For the text-containing cell, return its midpoint in [x, y] coordinate format. 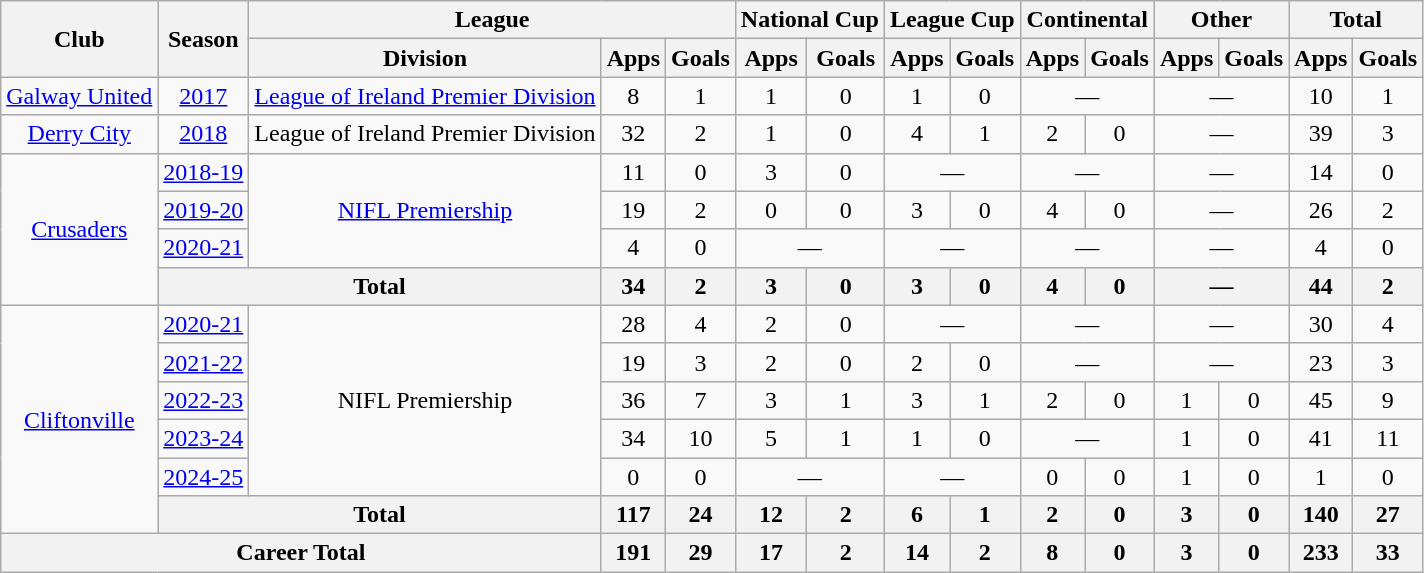
Career Total [301, 553]
117 [633, 515]
44 [1321, 286]
28 [633, 324]
17 [771, 553]
2023-24 [204, 438]
Club [80, 39]
32 [633, 134]
24 [701, 515]
140 [1321, 515]
36 [633, 400]
Cliftonville [80, 419]
2021-22 [204, 362]
45 [1321, 400]
23 [1321, 362]
2018 [204, 134]
12 [771, 515]
Galway United [80, 96]
9 [1388, 400]
Season [204, 39]
26 [1321, 210]
7 [701, 400]
2019-20 [204, 210]
29 [701, 553]
Continental [1087, 20]
39 [1321, 134]
Division [425, 58]
2018-19 [204, 172]
5 [771, 438]
6 [916, 515]
2024-25 [204, 477]
Other [1221, 20]
Derry City [80, 134]
National Cup [810, 20]
33 [1388, 553]
41 [1321, 438]
233 [1321, 553]
2017 [204, 96]
Crusaders [80, 229]
2022-23 [204, 400]
27 [1388, 515]
30 [1321, 324]
League [492, 20]
League Cup [952, 20]
191 [633, 553]
